Locate the cell with the specified text and output its (X, Y) center coordinate. 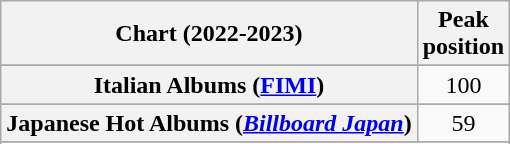
100 (463, 85)
59 (463, 123)
Chart (2022-2023) (209, 34)
Peakposition (463, 34)
Italian Albums (FIMI) (209, 85)
Japanese Hot Albums (Billboard Japan) (209, 123)
